Scan for the cell matching the given text and deliver its [X, Y] coordinate at center. 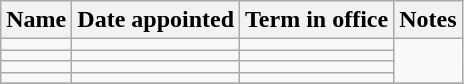
Term in office [317, 20]
Date appointed [156, 20]
Name [36, 20]
Notes [428, 20]
